For the text-containing cell, return its midpoint in [x, y] coordinate format. 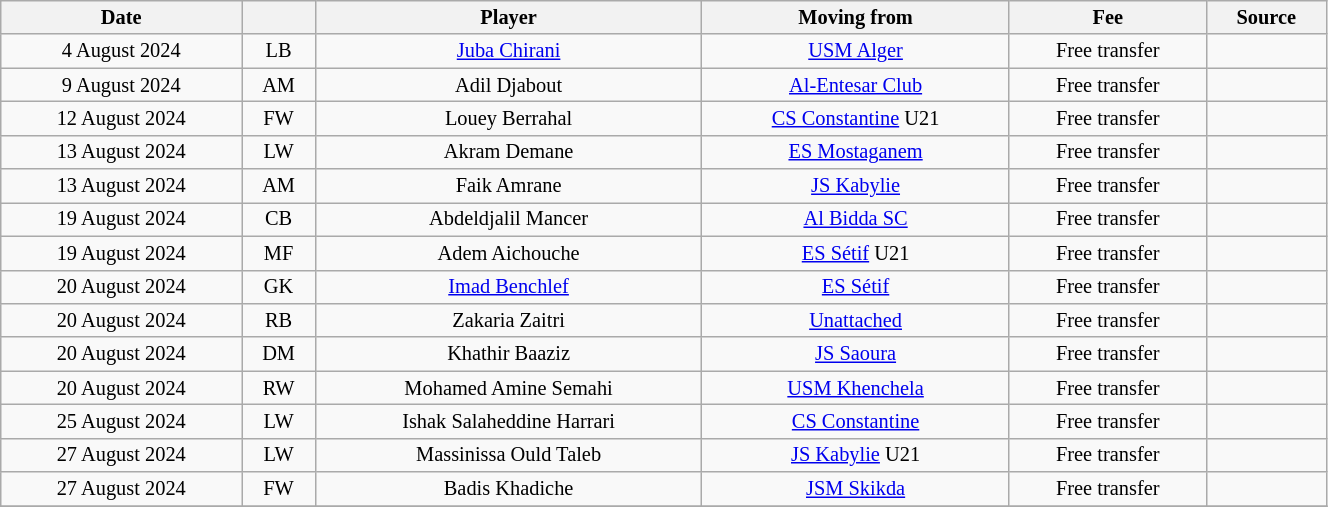
9 August 2024 [122, 85]
LB [279, 51]
ES Sétif U21 [856, 253]
Massinissa Ould Taleb [508, 455]
25 August 2024 [122, 421]
JSM Skikda [856, 489]
Akram Demane [508, 152]
CB [279, 219]
Adil Djabout [508, 85]
Source [1266, 17]
ES Sétif [856, 287]
Ishak Salaheddine Harrari [508, 421]
DM [279, 354]
Imad Benchlef [508, 287]
CS Constantine U21 [856, 118]
Fee [1108, 17]
Khathir Baaziz [508, 354]
Al-Entesar Club [856, 85]
Moving from [856, 17]
RB [279, 320]
JS Kabylie U21 [856, 455]
Faik Amrane [508, 186]
4 August 2024 [122, 51]
Date [122, 17]
JS Saoura [856, 354]
Badis Khadiche [508, 489]
Louey Berrahal [508, 118]
Zakaria Zaitri [508, 320]
12 August 2024 [122, 118]
Adem Aichouche [508, 253]
Mohamed Amine Semahi [508, 388]
USM Khenchela [856, 388]
RW [279, 388]
Abdeldjalil Mancer [508, 219]
Player [508, 17]
Al Bidda SC [856, 219]
ES Mostaganem [856, 152]
USM Alger [856, 51]
GK [279, 287]
JS Kabylie [856, 186]
Unattached [856, 320]
MF [279, 253]
CS Constantine [856, 421]
Juba Chirani [508, 51]
